Scan for the cell matching the given text and deliver its [X, Y] coordinate at center. 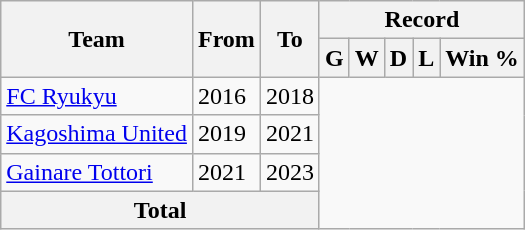
Kagoshima United [97, 134]
2016 [226, 96]
To [290, 39]
L [426, 58]
D [398, 58]
2018 [290, 96]
Gainare Tottori [97, 172]
2023 [290, 172]
Team [97, 39]
2019 [226, 134]
Win % [482, 58]
G [334, 58]
W [366, 58]
FC Ryukyu [97, 96]
Total [160, 210]
From [226, 39]
Record [422, 20]
